Extract the [X, Y] coordinate from the center of the cell holding the provided text.  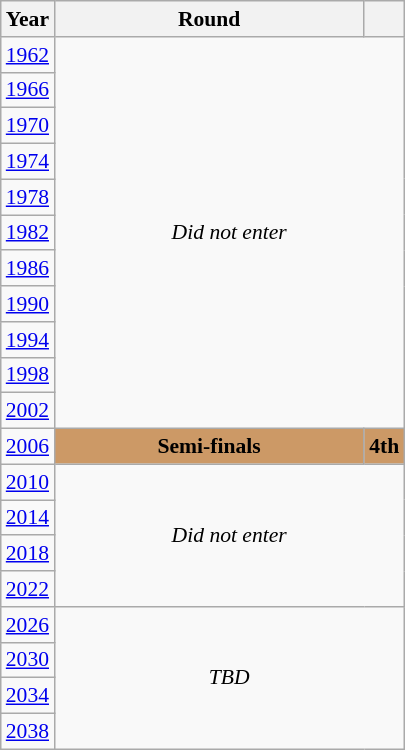
TBD [229, 678]
2022 [28, 589]
1970 [28, 126]
1990 [28, 304]
Round [209, 19]
1994 [28, 340]
2030 [28, 660]
2010 [28, 482]
2014 [28, 518]
Year [28, 19]
2038 [28, 732]
4th [384, 447]
2026 [28, 625]
1966 [28, 90]
2018 [28, 554]
1962 [28, 55]
2006 [28, 447]
1982 [28, 233]
1986 [28, 269]
Semi-finals [209, 447]
1974 [28, 162]
2034 [28, 696]
2002 [28, 411]
1978 [28, 197]
1998 [28, 375]
